Locate the cell with the specified text and output its [x, y] center coordinate. 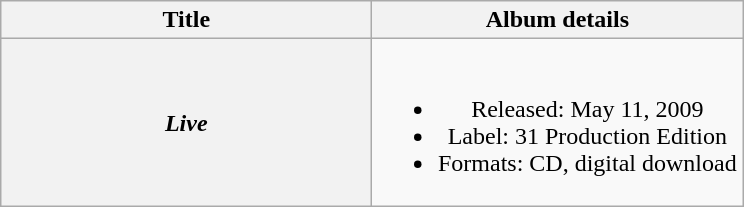
Title [186, 20]
Live [186, 122]
Released: May 11, 2009Label: 31 Production EditionFormats: CD, digital download [558, 122]
Album details [558, 20]
